Determine the (x, y) coordinate at the center of the cell enclosing the given text.  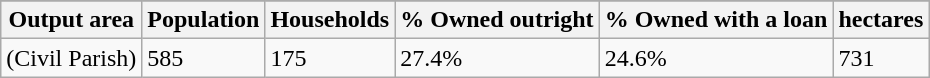
175 (330, 58)
Households (330, 20)
24.6% (716, 58)
Population (204, 20)
Output area (72, 20)
hectares (881, 20)
27.4% (497, 58)
585 (204, 58)
% Owned with a loan (716, 20)
731 (881, 58)
% Owned outright (497, 20)
(Civil Parish) (72, 58)
